For the text-containing cell, return its midpoint in (x, y) coordinate format. 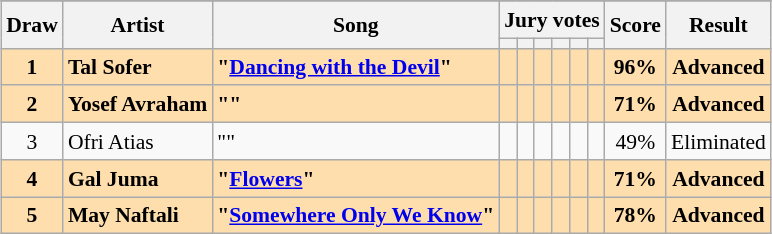
Song (356, 24)
3 (32, 142)
Artist (138, 24)
Tal Sofer (138, 66)
Jury votes (552, 20)
Yosef Avraham (138, 104)
Gal Juma (138, 178)
96% (636, 66)
Draw (32, 24)
"Flowers" (356, 178)
78% (636, 216)
Score (636, 24)
49% (636, 142)
Result (718, 24)
"Somewhere Only We Know" (356, 216)
May Naftali (138, 216)
1 (32, 66)
Ofri Atias (138, 142)
Eliminated (718, 142)
2 (32, 104)
4 (32, 178)
"Dancing with the Devil" (356, 66)
5 (32, 216)
